Provide the [X, Y] coordinate of the cell's center where the given text is located.  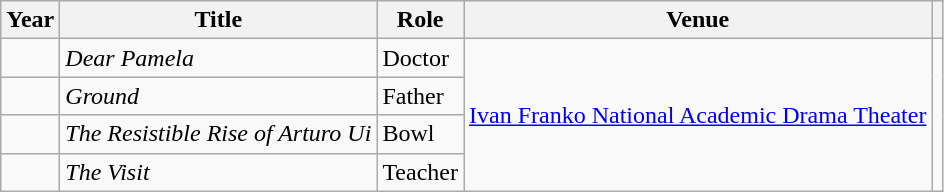
Bowl [420, 134]
The Visit [218, 172]
Venue [698, 20]
Father [420, 96]
Title [218, 20]
Teacher [420, 172]
Doctor [420, 58]
The Resistible Rise of Arturo Ui [218, 134]
Year [30, 20]
Ivan Franko National Academic Drama Theater [698, 115]
Ground [218, 96]
Dear Pamela [218, 58]
Role [420, 20]
